Find where the given text appears and provide that cell's center as (X, Y) coordinate. 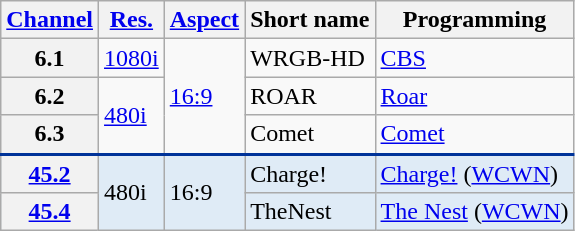
Roar (474, 96)
Channel (50, 20)
Short name (310, 20)
6.2 (50, 96)
Res. (132, 20)
Charge! (WCWN) (474, 174)
TheNest (310, 212)
1080i (132, 58)
Charge! (310, 174)
The Nest (WCWN) (474, 212)
Programming (474, 20)
Aspect (204, 20)
WRGB-HD (310, 58)
CBS (474, 58)
6.3 (50, 134)
6.1 (50, 58)
45.2 (50, 174)
45.4 (50, 212)
ROAR (310, 96)
